Scan for the cell matching the given text and deliver its [x, y] coordinate at center. 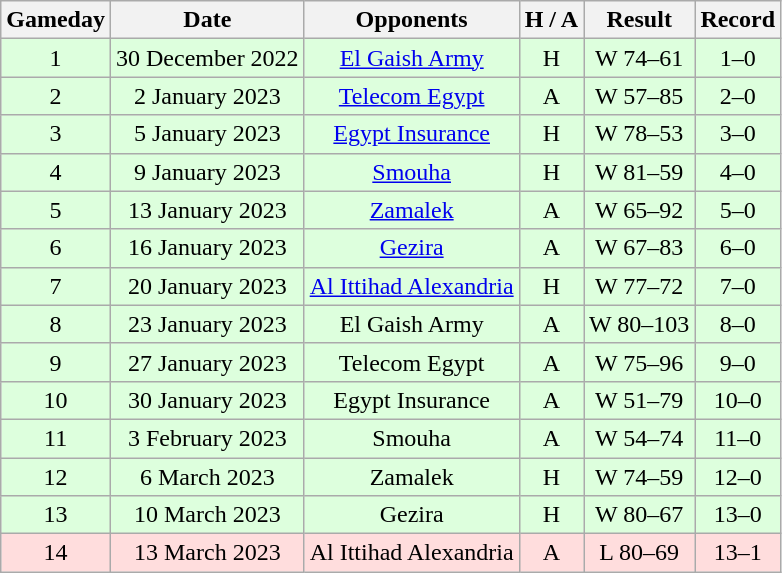
3 [56, 134]
W 80–103 [640, 324]
7 [56, 286]
6–0 [738, 248]
Opponents [412, 20]
Result [640, 20]
6 March 2023 [207, 477]
Gameday [56, 20]
10 [56, 400]
W 57–85 [640, 96]
4 [56, 172]
Date [207, 20]
2 [56, 96]
3 February 2023 [207, 438]
13 January 2023 [207, 210]
W 51–79 [640, 400]
12 [56, 477]
5 January 2023 [207, 134]
8 [56, 324]
W 77–72 [640, 286]
27 January 2023 [207, 362]
11 [56, 438]
16 January 2023 [207, 248]
5 [56, 210]
13 March 2023 [207, 553]
5–0 [738, 210]
11–0 [738, 438]
10–0 [738, 400]
3–0 [738, 134]
W 78–53 [640, 134]
30 January 2023 [207, 400]
20 January 2023 [207, 286]
L 80–69 [640, 553]
8–0 [738, 324]
10 March 2023 [207, 515]
W 54–74 [640, 438]
6 [56, 248]
W 75–96 [640, 362]
9 January 2023 [207, 172]
2 January 2023 [207, 96]
W 81–59 [640, 172]
W 74–61 [640, 58]
2–0 [738, 96]
W 65–92 [640, 210]
9–0 [738, 362]
23 January 2023 [207, 324]
H / A [551, 20]
4–0 [738, 172]
7–0 [738, 286]
14 [56, 553]
1–0 [738, 58]
W 80–67 [640, 515]
1 [56, 58]
30 December 2022 [207, 58]
12–0 [738, 477]
W 74–59 [640, 477]
13–1 [738, 553]
13 [56, 515]
Record [738, 20]
13–0 [738, 515]
9 [56, 362]
W 67–83 [640, 248]
